Return (X, Y) of the center of cell containing provided text 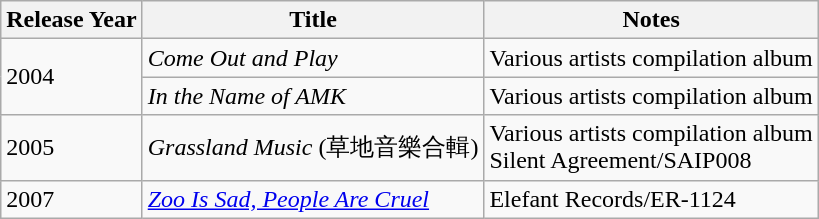
2004 (72, 77)
Zoo Is Sad, People Are Cruel (313, 199)
Come Out and Play (313, 58)
Notes (651, 20)
Grassland Music (草地音樂合輯) (313, 148)
Elefant Records/ER-1124 (651, 199)
Release Year (72, 20)
2007 (72, 199)
In the Name of AMK (313, 96)
Title (313, 20)
Various artists compilation albumSilent Agreement/SAIP008 (651, 148)
2005 (72, 148)
